Extract the [x, y] coordinate from the center of the cell holding the provided text.  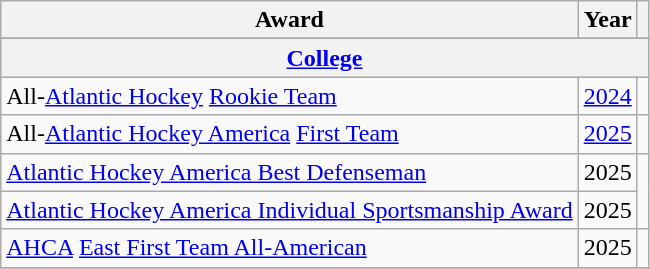
AHCA East First Team All-American [290, 248]
2024 [608, 96]
Award [290, 20]
Atlantic Hockey America Best Defenseman [290, 172]
Atlantic Hockey America Individual Sportsmanship Award [290, 210]
College [325, 58]
Year [608, 20]
All-Atlantic Hockey Rookie Team [290, 96]
All-Atlantic Hockey America First Team [290, 134]
